Detect which cell encompasses the target text, then output its [X, Y] center coordinate. 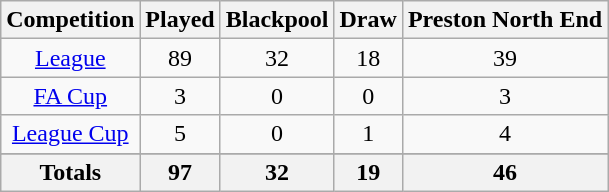
Blackpool [277, 20]
4 [504, 134]
18 [368, 58]
97 [180, 172]
19 [368, 172]
5 [180, 134]
Competition [70, 20]
39 [504, 58]
1 [368, 134]
Draw [368, 20]
Totals [70, 172]
League [70, 58]
FA Cup [70, 96]
Played [180, 20]
Preston North End [504, 20]
89 [180, 58]
League Cup [70, 134]
46 [504, 172]
